Identify which cell holds the provided text, then report its [x, y] central coordinate. 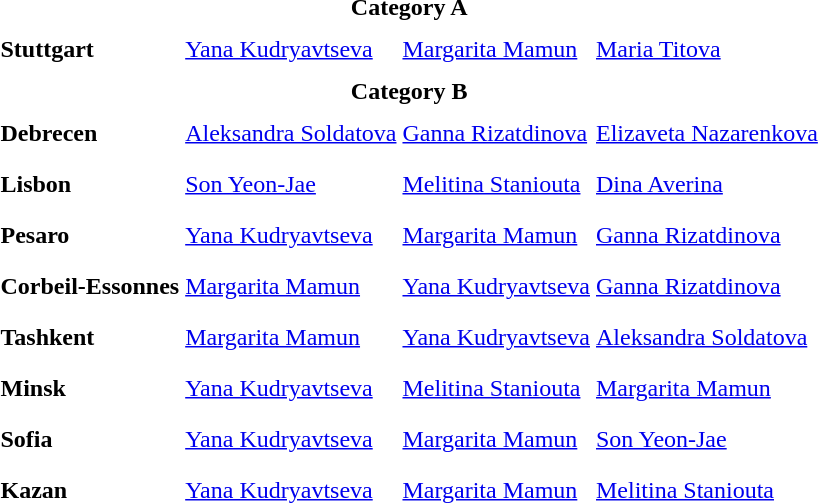
Ganna Rizatdinova [496, 133]
Son Yeon-Jae [291, 184]
Aleksandra Soldatova [291, 133]
